Pinpoint the cell where the given text exists, returning its [X, Y] midpoint coordinate. 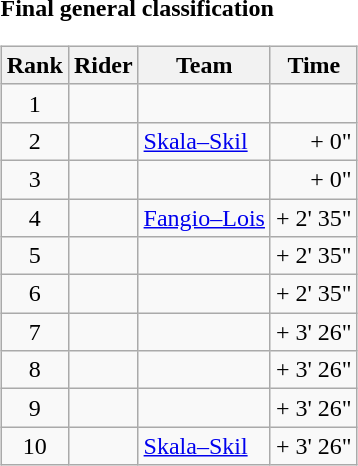
8 [34, 370]
3 [34, 179]
Time [314, 65]
Fangio–Lois [204, 217]
1 [34, 103]
5 [34, 256]
6 [34, 294]
9 [34, 408]
4 [34, 217]
Team [204, 65]
Rank [34, 65]
7 [34, 332]
2 [34, 141]
10 [34, 446]
Rider [103, 65]
